Provide the [x, y] coordinate of the cell's center where the given text is located.  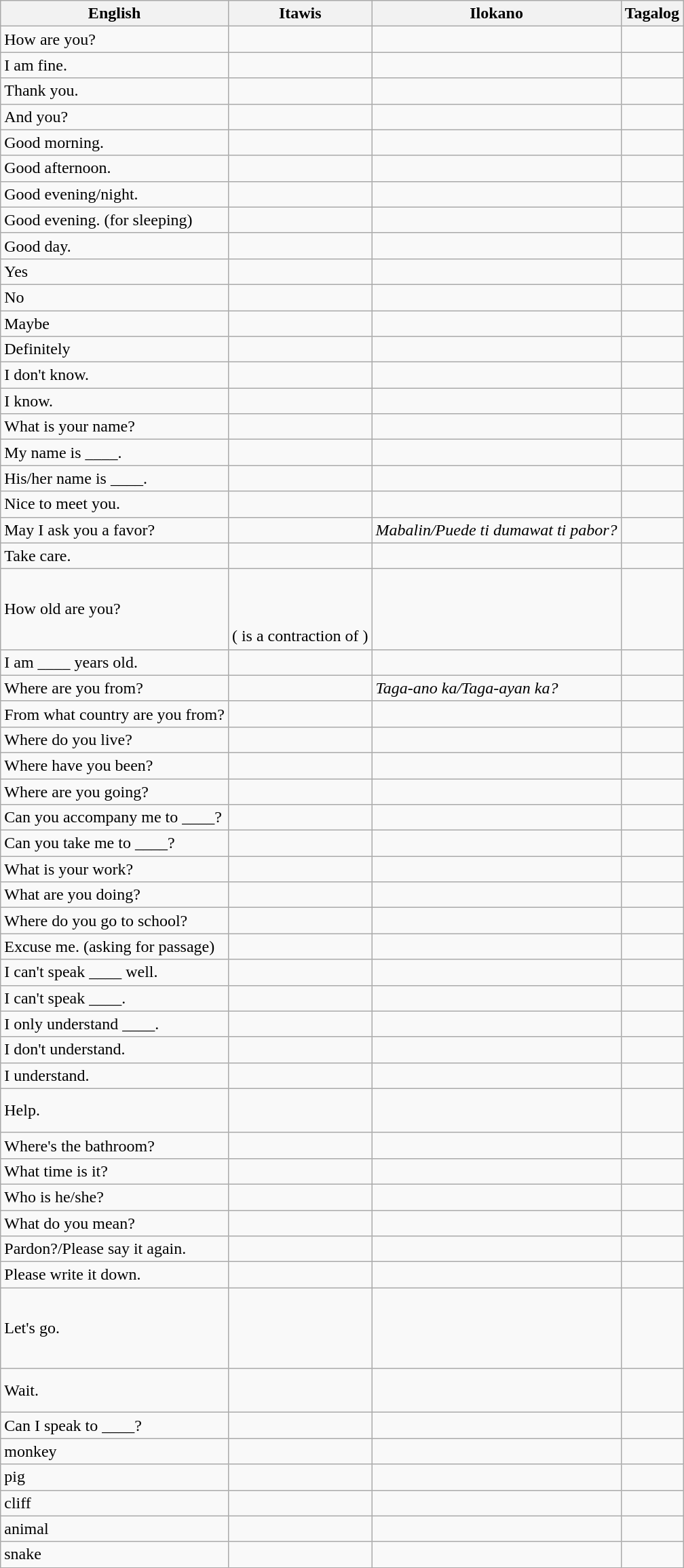
What time is it? [115, 1171]
Where's the bathroom? [115, 1145]
monkey [115, 1451]
May I ask you a favor? [115, 530]
Ilokano [497, 14]
From what country are you from? [115, 714]
I am ____ years old. [115, 662]
Good afternoon. [115, 168]
Where have you been? [115, 765]
I can't speak ____. [115, 998]
English [115, 14]
Thank you. [115, 91]
Maybe [115, 324]
I understand. [115, 1075]
His/her name is ____. [115, 478]
Where are you from? [115, 688]
Let's go. [115, 1328]
cliff [115, 1503]
Mabalin/Puede ti dumawat ti pabor? [497, 530]
What are you doing? [115, 895]
snake [115, 1554]
Who is he/she? [115, 1197]
And you? [115, 117]
Definitely [115, 349]
pig [115, 1477]
My name is ____. [115, 453]
Where do you go to school? [115, 921]
Take care. [115, 556]
Can I speak to ____? [115, 1426]
Wait. [115, 1391]
Where are you going? [115, 792]
Good morning. [115, 142]
How old are you? [115, 609]
I only understand ____. [115, 1024]
I don't understand. [115, 1050]
Yes [115, 271]
Excuse me. (asking for passage) [115, 946]
No [115, 297]
Can you take me to ____? [115, 843]
How are you? [115, 39]
Tagalog [652, 14]
Taga-ano ka/Taga-ayan ka? [497, 688]
Pardon?/Please say it again. [115, 1249]
animal [115, 1529]
( is a contraction of ) [300, 609]
I don't know. [115, 375]
Nice to meet you. [115, 504]
Good evening/night. [115, 194]
Good day. [115, 246]
Where do you live? [115, 740]
What is your name? [115, 427]
Good evening. (for sleeping) [115, 220]
Can you accompany me to ____? [115, 818]
What is your work? [115, 869]
I know. [115, 401]
Itawis [300, 14]
I am fine. [115, 65]
Help. [115, 1110]
I can't speak ____ well. [115, 972]
Please write it down. [115, 1275]
What do you mean? [115, 1223]
